Find where the given text appears and provide that cell's center as (X, Y) coordinate. 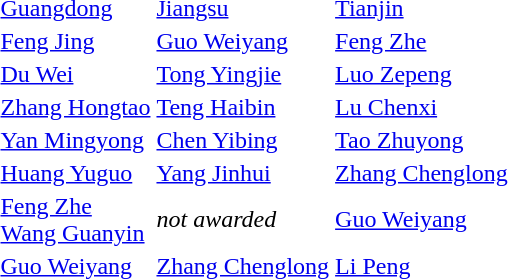
Tong Yingjie (243, 74)
Teng Haibin (243, 107)
Yang Jinhui (243, 173)
not awarded (243, 220)
Guo Weiyang (243, 41)
Chen Yibing (243, 140)
